Output the (X, Y) coordinate of the center of the cell containing the given text.  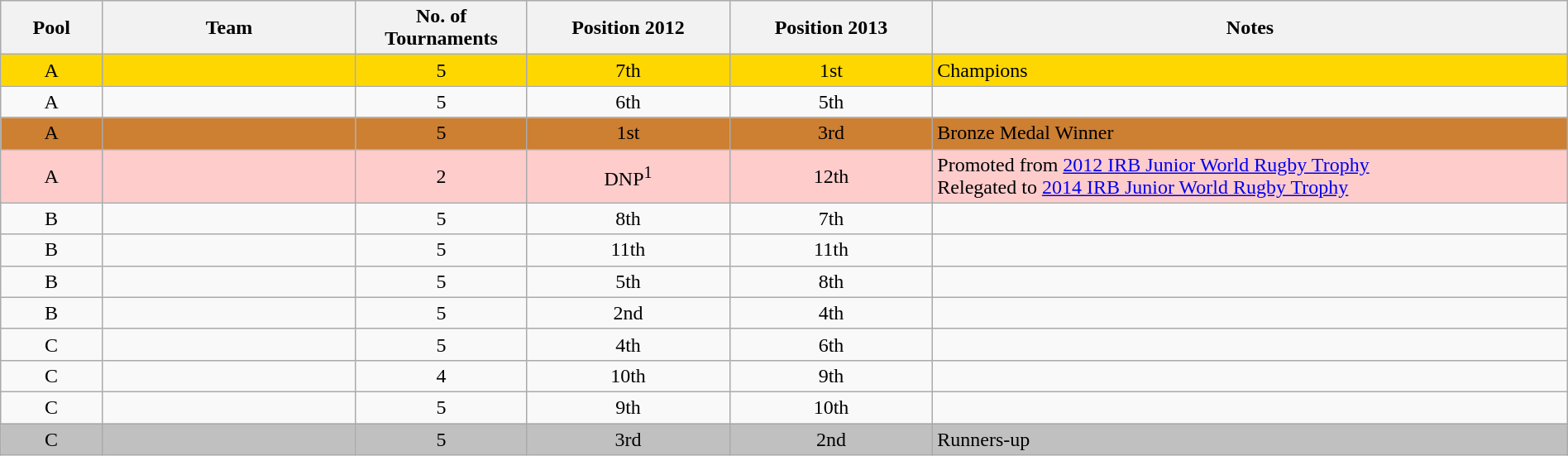
Runners-up (1250, 439)
12th (831, 175)
DNP1 (629, 175)
Team (230, 28)
Promoted from 2012 IRB Junior World Rugby TrophyRelegated to 2014 IRB Junior World Rugby Trophy (1250, 175)
4 (441, 376)
Bronze Medal Winner (1250, 133)
Position 2013 (831, 28)
Position 2012 (629, 28)
No. of Tournaments (441, 28)
Pool (51, 28)
2 (441, 175)
Champions (1250, 70)
Notes (1250, 28)
